From the cell containing the given text, extract its center point as [X, Y] coordinate. 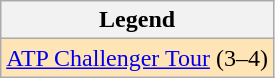
ATP Challenger Tour (3–4) [138, 58]
Legend [138, 20]
